From the cell containing the given text, extract its center point as (X, Y) coordinate. 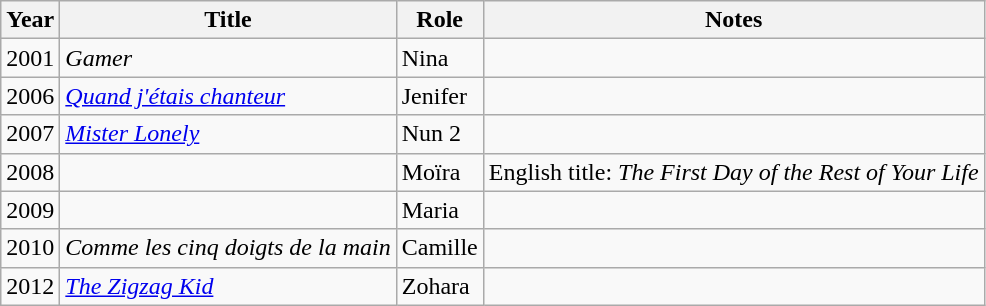
2010 (30, 248)
2008 (30, 172)
Moïra (440, 172)
The Zigzag Kid (228, 286)
2001 (30, 58)
2006 (30, 96)
Nun 2 (440, 134)
Camille (440, 248)
Title (228, 20)
English title: The First Day of the Rest of Your Life (734, 172)
Maria (440, 210)
Mister Lonely (228, 134)
2009 (30, 210)
Nina (440, 58)
Comme les cinq doigts de la main (228, 248)
Jenifer (440, 96)
2007 (30, 134)
Notes (734, 20)
Gamer (228, 58)
Role (440, 20)
Quand j'étais chanteur (228, 96)
Zohara (440, 286)
Year (30, 20)
2012 (30, 286)
